Locate the cell with the specified text and output its (X, Y) center coordinate. 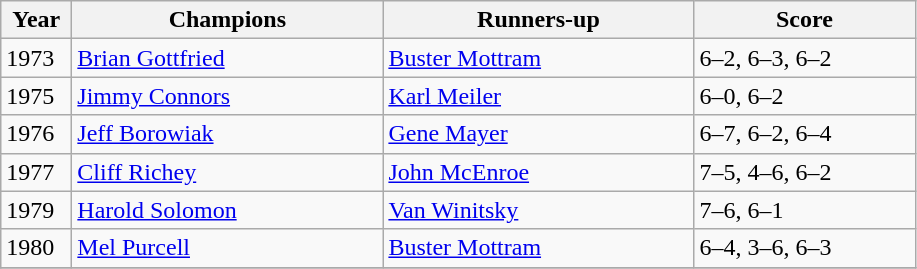
Van Winitsky (538, 210)
1979 (36, 210)
Jeff Borowiak (228, 134)
1976 (36, 134)
Gene Mayer (538, 134)
Mel Purcell (228, 248)
6–7, 6–2, 6–4 (804, 134)
Harold Solomon (228, 210)
6–2, 6–3, 6–2 (804, 58)
John McEnroe (538, 172)
Jimmy Connors (228, 96)
1980 (36, 248)
1977 (36, 172)
Year (36, 20)
Karl Meiler (538, 96)
6–4, 3–6, 6–3 (804, 248)
1975 (36, 96)
7–5, 4–6, 6–2 (804, 172)
Runners-up (538, 20)
Cliff Richey (228, 172)
Score (804, 20)
6–0, 6–2 (804, 96)
1973 (36, 58)
7–6, 6–1 (804, 210)
Champions (228, 20)
Brian Gottfried (228, 58)
